Return (X, Y) of the center of cell containing provided text 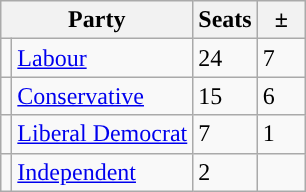
± (281, 20)
2 (225, 172)
Party (97, 20)
24 (225, 58)
Liberal Democrat (102, 134)
15 (225, 96)
Labour (102, 58)
6 (281, 96)
1 (281, 134)
Conservative (102, 96)
Independent (102, 172)
Seats (225, 20)
